Detect which cell encompasses the target text, then output its (x, y) center coordinate. 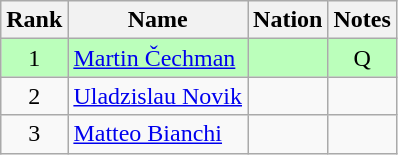
2 (34, 96)
Notes (362, 20)
Martin Čechman (158, 58)
Nation (288, 20)
Matteo Bianchi (158, 134)
Name (158, 20)
3 (34, 134)
1 (34, 58)
Q (362, 58)
Uladzislau Novik (158, 96)
Rank (34, 20)
